Detect which cell encompasses the target text, then output its (X, Y) center coordinate. 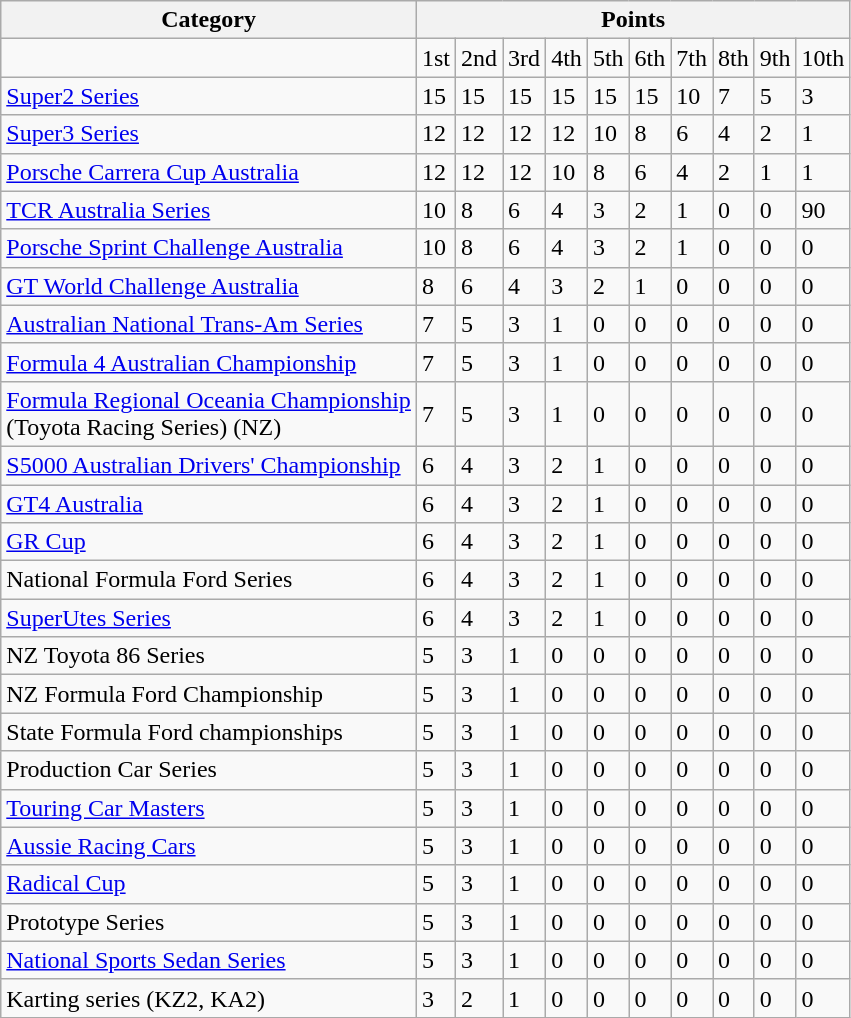
GR Cup (209, 542)
State Formula Ford championships (209, 732)
National Sports Sedan Series (209, 960)
Porsche Sprint Challenge Australia (209, 248)
GT4 Australia (209, 503)
Production Car Series (209, 770)
Super3 Series (209, 134)
Points (632, 20)
SuperUtes Series (209, 618)
Prototype Series (209, 922)
3rd (524, 58)
Porsche Carrera Cup Australia (209, 172)
NZ Formula Ford Championship (209, 694)
Radical Cup (209, 884)
Formula 4 Australian Championship (209, 362)
1st (436, 58)
5th (608, 58)
Aussie Racing Cars (209, 846)
Karting series (KZ2, KA2) (209, 998)
8th (734, 58)
Australian National Trans-Am Series (209, 324)
Super2 Series (209, 96)
Formula Regional Oceania Championship(Toyota Racing Series) (NZ) (209, 414)
Category (209, 20)
Touring Car Masters (209, 808)
6th (650, 58)
2nd (478, 58)
National Formula Ford Series (209, 580)
GT World Challenge Australia (209, 286)
9th (775, 58)
90 (823, 210)
TCR Australia Series (209, 210)
7th (692, 58)
NZ Toyota 86 Series (209, 656)
10th (823, 58)
4th (567, 58)
S5000 Australian Drivers' Championship (209, 465)
